From the cell containing the given text, extract its center point as [X, Y] coordinate. 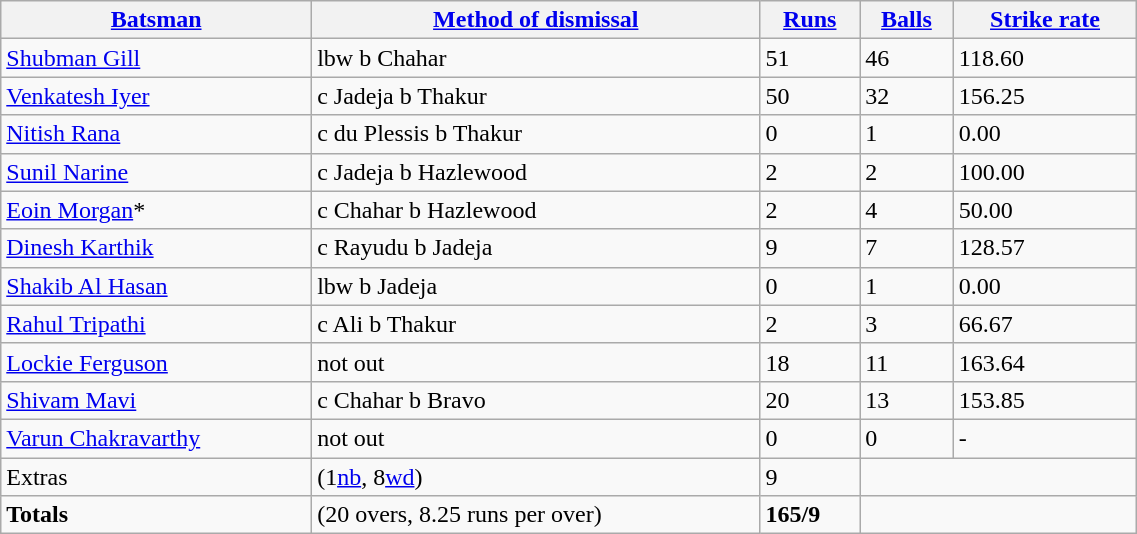
c Jadeja b Thakur [536, 96]
Strike rate [1045, 20]
165/9 [810, 515]
lbw b Jadeja [536, 286]
3 [907, 324]
lbw b Chahar [536, 58]
50 [810, 96]
163.64 [1045, 362]
Lockie Ferguson [156, 362]
Venkatesh Iyer [156, 96]
32 [907, 96]
Eoin Morgan* [156, 210]
Varun Chakravarthy [156, 438]
Method of dismissal [536, 20]
Sunil Narine [156, 172]
118.60 [1045, 58]
18 [810, 362]
- [1045, 438]
(1nb, 8wd) [536, 477]
7 [907, 248]
Nitish Rana [156, 134]
Shivam Mavi [156, 400]
Batsman [156, 20]
c Rayudu b Jadeja [536, 248]
Balls [907, 20]
51 [810, 58]
4 [907, 210]
Rahul Tripathi [156, 324]
c du Plessis b Thakur [536, 134]
11 [907, 362]
20 [810, 400]
100.00 [1045, 172]
c Ali b Thakur [536, 324]
153.85 [1045, 400]
c Chahar b Bravo [536, 400]
50.00 [1045, 210]
(20 overs, 8.25 runs per over) [536, 515]
66.67 [1045, 324]
c Jadeja b Hazlewood [536, 172]
Shubman Gill [156, 58]
13 [907, 400]
Extras [156, 477]
c Chahar b Hazlewood [536, 210]
Runs [810, 20]
Dinesh Karthik [156, 248]
128.57 [1045, 248]
156.25 [1045, 96]
Shakib Al Hasan [156, 286]
Totals [156, 515]
46 [907, 58]
